Extract the [X, Y] coordinate from the center of the cell holding the provided text.  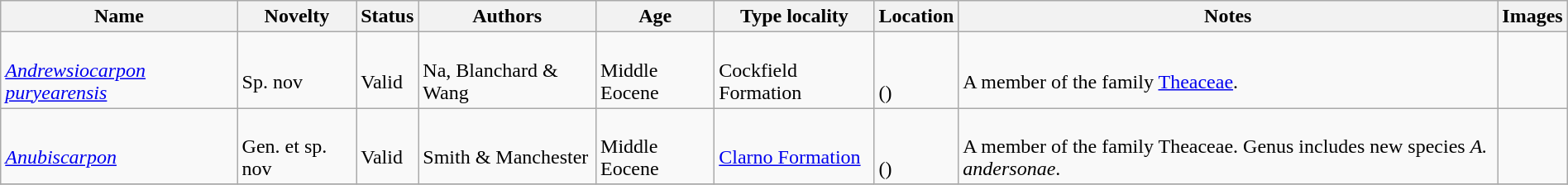
Type locality [794, 17]
Cockfield Formation [794, 70]
Sp. nov [297, 70]
Age [655, 17]
Images [1532, 17]
Location [916, 17]
A member of the family Theaceae. [1228, 70]
Andrewsiocarpon puryearensis [119, 70]
Clarno Formation [794, 146]
Novelty [297, 17]
Notes [1228, 17]
Status [387, 17]
Na, Blanchard & Wang [508, 70]
Gen. et sp. nov [297, 146]
Authors [508, 17]
Smith & Manchester [508, 146]
Name [119, 17]
A member of the family Theaceae. Genus includes new species A. andersonae. [1228, 146]
Anubiscarpon [119, 146]
